For the text-containing cell, return its midpoint in (x, y) coordinate format. 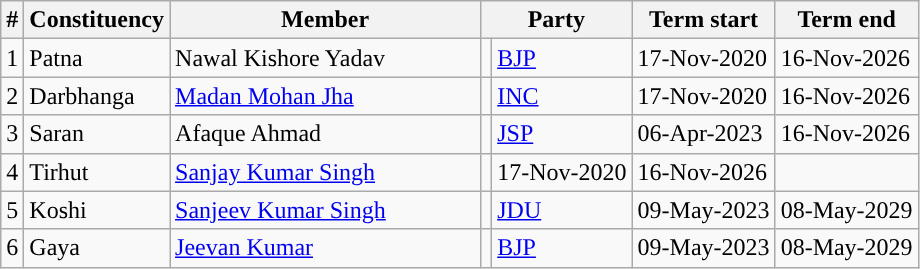
Tirhut (97, 172)
Darbhanga (97, 96)
6 (12, 248)
Saran (97, 134)
06-Apr-2023 (704, 134)
Patna (97, 58)
Jeevan Kumar (326, 248)
Party (556, 20)
# (12, 20)
Nawal Kishore Yadav (326, 58)
JDU (562, 210)
Koshi (97, 210)
2 (12, 96)
Sanjay Kumar Singh (326, 172)
JSP (562, 134)
Madan Mohan Jha (326, 96)
INC (562, 96)
5 (12, 210)
1 (12, 58)
Term start (704, 20)
Sanjeev Kumar Singh (326, 210)
Term end (846, 20)
Gaya (97, 248)
Member (326, 20)
3 (12, 134)
Afaque Ahmad (326, 134)
Constituency (97, 20)
4 (12, 172)
